From the cell containing the given text, extract its center point as (X, Y) coordinate. 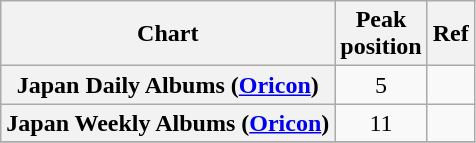
11 (381, 123)
Peakposition (381, 34)
Japan Daily Albums (Oricon) (168, 85)
Japan Weekly Albums (Oricon) (168, 123)
Ref (450, 34)
5 (381, 85)
Chart (168, 34)
